Scan for the cell matching the given text and deliver its [x, y] coordinate at center. 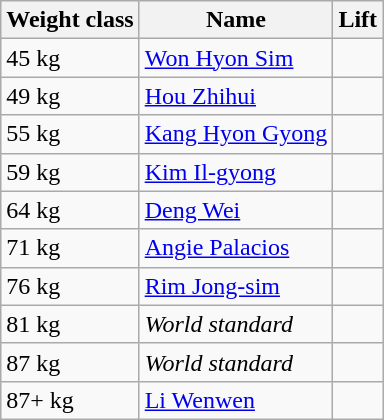
Angie Palacios [236, 248]
Kang Hyon Gyong [236, 134]
49 kg [70, 96]
Hou Zhihui [236, 96]
Li Wenwen [236, 400]
71 kg [70, 248]
45 kg [70, 58]
Rim Jong-sim [236, 286]
Name [236, 20]
87 kg [70, 362]
87+ kg [70, 400]
64 kg [70, 210]
Lift [358, 20]
Deng Wei [236, 210]
76 kg [70, 286]
55 kg [70, 134]
59 kg [70, 172]
Weight class [70, 20]
81 kg [70, 324]
Won Hyon Sim [236, 58]
Kim Il-gyong [236, 172]
